For the text-containing cell, return its midpoint in [X, Y] coordinate format. 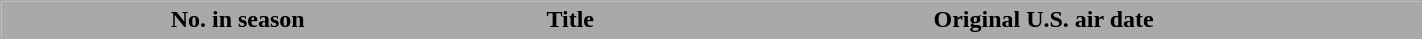
Original U.S. air date [1044, 20]
No. in season [238, 20]
Title [570, 20]
